Determine the (X, Y) coordinate at the center of the cell enclosing the given text.  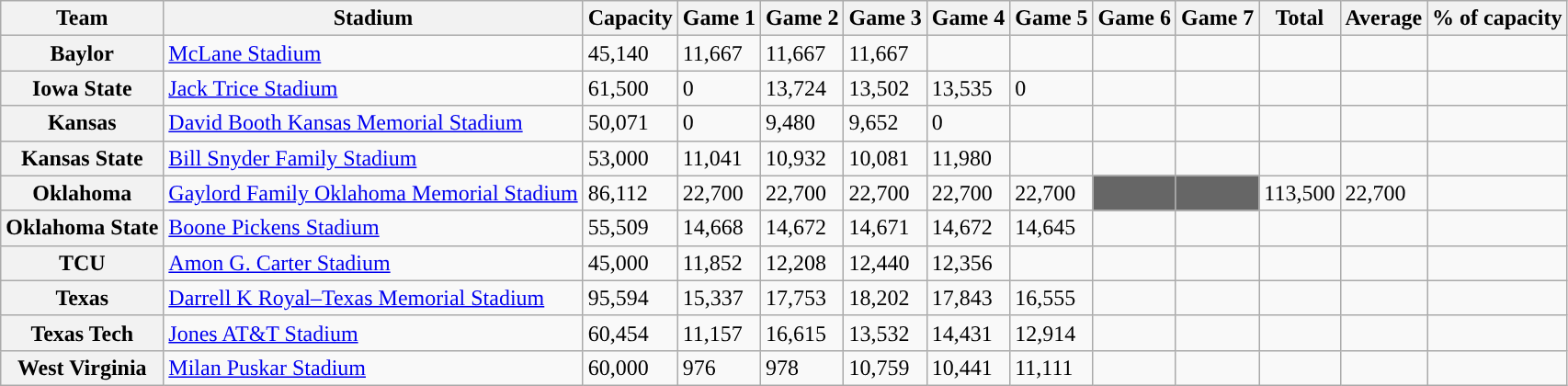
Game 4 (968, 18)
Bill Snyder Family Stadium (373, 158)
18,202 (885, 298)
Game 3 (885, 18)
Team (83, 18)
TCU (83, 263)
Game 6 (1134, 18)
12,914 (1051, 333)
Milan Puskar Stadium (373, 368)
60,000 (631, 368)
45,000 (631, 263)
13,502 (885, 88)
Total (1300, 18)
95,594 (631, 298)
978 (802, 368)
Average (1384, 18)
14,431 (968, 333)
Oklahoma State (83, 228)
Amon G. Carter Stadium (373, 263)
53,000 (631, 158)
15,337 (719, 298)
Iowa State (83, 88)
976 (719, 368)
Boone Pickens Stadium (373, 228)
12,356 (968, 263)
Jack Trice Stadium (373, 88)
10,081 (885, 158)
10,932 (802, 158)
% of capacity (1497, 18)
David Booth Kansas Memorial Stadium (373, 123)
Capacity (631, 18)
45,140 (631, 53)
14,645 (1051, 228)
10,759 (885, 368)
McLane Stadium (373, 53)
14,668 (719, 228)
Kansas (83, 123)
Game 5 (1051, 18)
Darrell K Royal–Texas Memorial Stadium (373, 298)
Oklahoma (83, 193)
Game 2 (802, 18)
Gaylord Family Oklahoma Memorial Stadium (373, 193)
16,615 (802, 333)
West Virginia (83, 368)
13,532 (885, 333)
11,980 (968, 158)
17,843 (968, 298)
12,440 (885, 263)
Baylor (83, 53)
12,208 (802, 263)
50,071 (631, 123)
86,112 (631, 193)
Stadium (373, 18)
11,041 (719, 158)
16,555 (1051, 298)
9,480 (802, 123)
11,111 (1051, 368)
Game 1 (719, 18)
61,500 (631, 88)
Kansas State (83, 158)
113,500 (1300, 193)
Texas Tech (83, 333)
55,509 (631, 228)
60,454 (631, 333)
9,652 (885, 123)
11,157 (719, 333)
17,753 (802, 298)
11,852 (719, 263)
Game 7 (1217, 18)
Texas (83, 298)
Jones AT&T Stadium (373, 333)
13,724 (802, 88)
10,441 (968, 368)
13,535 (968, 88)
14,671 (885, 228)
